Scan for the cell matching the given text and deliver its [X, Y] coordinate at center. 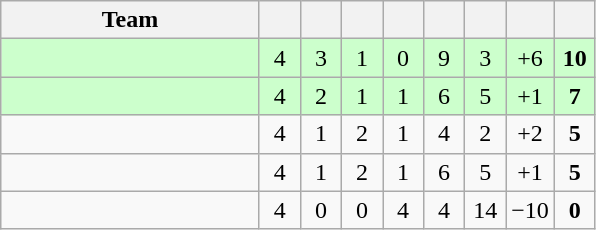
9 [444, 58]
−10 [530, 210]
7 [574, 96]
Team [130, 20]
14 [486, 210]
10 [574, 58]
+2 [530, 134]
+6 [530, 58]
